Provide the (x, y) coordinate of the cell's center where the given text is located.  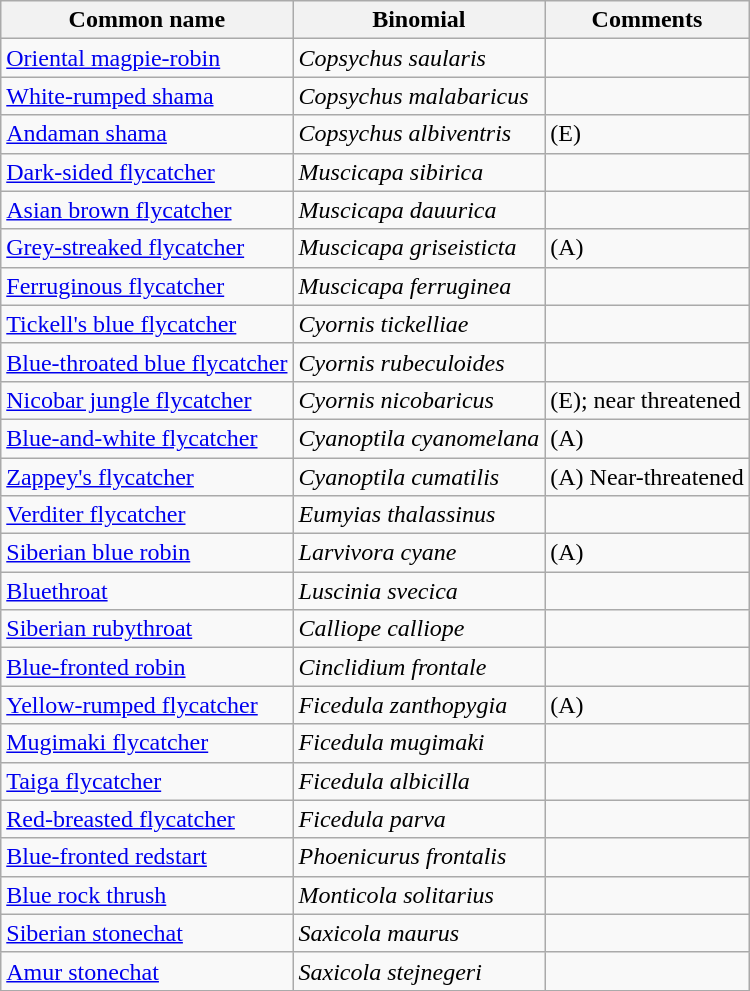
Muscicapa ferruginea (419, 286)
Nicobar jungle flycatcher (147, 400)
Red-breasted flycatcher (147, 819)
Luscinia svecica (419, 591)
Cyornis rubeculoides (419, 362)
Copsychus saularis (419, 58)
Copsychus malabaricus (419, 96)
Copsychus albiventris (419, 134)
Muscicapa sibirica (419, 172)
Taiga flycatcher (147, 781)
Blue-fronted redstart (147, 857)
Andaman shama (147, 134)
Grey-streaked flycatcher (147, 248)
Cyanoptila cumatilis (419, 477)
Siberian blue robin (147, 553)
Larvivora cyane (419, 553)
Verditer flycatcher (147, 515)
Blue-and-white flycatcher (147, 438)
Blue rock thrush (147, 895)
Siberian stonechat (147, 933)
(E) (647, 134)
Phoenicurus frontalis (419, 857)
Calliope calliope (419, 629)
Blue-throated blue flycatcher (147, 362)
Cyornis nicobaricus (419, 400)
Zappey's flycatcher (147, 477)
Saxicola maurus (419, 933)
Muscicapa griseisticta (419, 248)
Ficedula parva (419, 819)
Dark-sided flycatcher (147, 172)
Yellow-rumped flycatcher (147, 705)
Saxicola stejnegeri (419, 971)
Ficedula mugimaki (419, 743)
Eumyias thalassinus (419, 515)
(A) Near-threatened (647, 477)
Siberian rubythroat (147, 629)
Cinclidium frontale (419, 667)
Binomial (419, 20)
White-rumped shama (147, 96)
Cyanoptila cyanomelana (419, 438)
Amur stonechat (147, 971)
Comments (647, 20)
Cyornis tickelliae (419, 324)
Ficedula albicilla (419, 781)
(E); near threatened (647, 400)
Oriental magpie-robin (147, 58)
Muscicapa dauurica (419, 210)
Ficedula zanthopygia (419, 705)
Monticola solitarius (419, 895)
Common name (147, 20)
Asian brown flycatcher (147, 210)
Tickell's blue flycatcher (147, 324)
Bluethroat (147, 591)
Mugimaki flycatcher (147, 743)
Ferruginous flycatcher (147, 286)
Blue-fronted robin (147, 667)
